From the cell containing the given text, extract its center point as (x, y) coordinate. 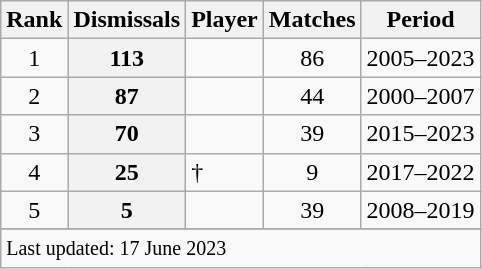
† (225, 172)
113 (127, 58)
2008–2019 (420, 210)
Dismissals (127, 20)
Rank (34, 20)
Matches (312, 20)
9 (312, 172)
2017–2022 (420, 172)
2000–2007 (420, 96)
25 (127, 172)
Last updated: 17 June 2023 (240, 248)
Period (420, 20)
2 (34, 96)
70 (127, 134)
2005–2023 (420, 58)
87 (127, 96)
1 (34, 58)
4 (34, 172)
3 (34, 134)
Player (225, 20)
44 (312, 96)
86 (312, 58)
2015–2023 (420, 134)
